Locate the cell with the specified text and output its (x, y) center coordinate. 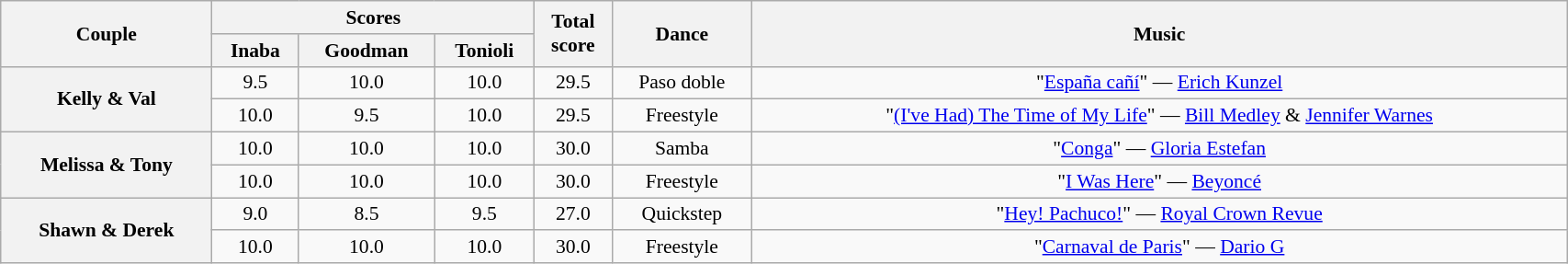
Couple (107, 33)
Paso doble (682, 83)
Scores (373, 17)
8.5 (367, 214)
Goodman (367, 51)
"Hey! Pachuco!" — Royal Crown Revue (1159, 214)
"Conga" — Gloria Estefan (1159, 149)
Samba (682, 149)
"(I've Had) The Time of My Life" — Bill Medley & Jennifer Warnes (1159, 116)
Dance (682, 33)
Totalscore (573, 33)
"I Was Here" — Beyoncé (1159, 181)
27.0 (573, 214)
Quickstep (682, 214)
Shawn & Derek (107, 230)
"Carnaval de Paris" — Dario G (1159, 247)
Kelly & Val (107, 99)
9.0 (255, 214)
Music (1159, 33)
"España cañí" — Erich Kunzel (1159, 83)
Tonioli (485, 51)
Melissa & Tony (107, 166)
Inaba (255, 51)
